Pinpoint the cell where the given text exists, returning its [X, Y] midpoint coordinate. 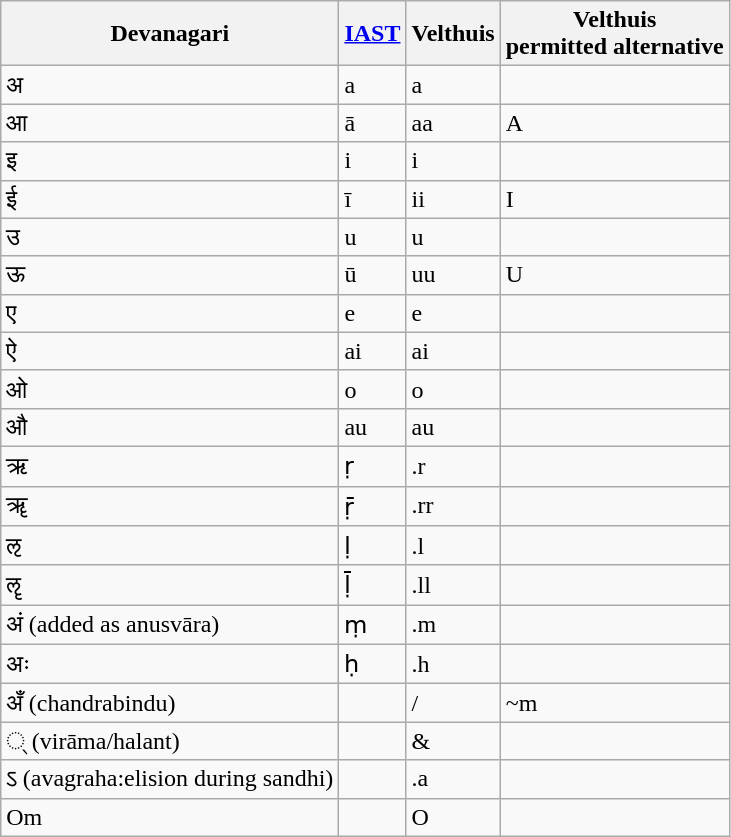
अ [170, 85]
.h [453, 664]
Velthuispermitted alternative [614, 34]
ū [372, 275]
.r [453, 466]
.ll [453, 585]
आ [170, 123]
& [453, 741]
Om [170, 817]
Devanagari [170, 34]
O [453, 817]
् (virāma/halant) [170, 741]
ऊ [170, 275]
ii [453, 199]
A [614, 123]
ई [170, 199]
Velthuis [453, 34]
ḹ [372, 585]
/ [453, 703]
अँ (chandrabindu) [170, 703]
ī [372, 199]
U [614, 275]
उ [170, 237]
.l [453, 546]
ओ [170, 389]
इ [170, 161]
ā [372, 123]
ऽ (avagraha:elision during sandhi) [170, 779]
~m [614, 703]
अः [170, 664]
ॠ [170, 506]
ए [170, 313]
ḥ [372, 664]
uu [453, 275]
ṛ [372, 466]
ऋ [170, 466]
ṝ [372, 506]
ऐ [170, 351]
aa [453, 123]
I [614, 199]
औ [170, 427]
अं (added as anusvāra) [170, 625]
IAST [372, 34]
ऌ [170, 546]
ṃ [372, 625]
.rr [453, 506]
ॡ [170, 585]
.a [453, 779]
ḷ [372, 546]
.m [453, 625]
